Scan for the cell matching the given text and deliver its [x, y] coordinate at center. 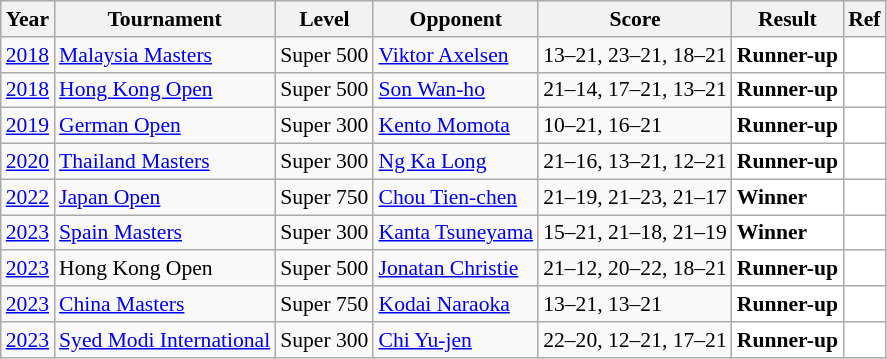
China Masters [164, 304]
Thailand Masters [164, 162]
13–21, 23–21, 18–21 [635, 55]
Chi Yu-jen [456, 340]
Result [788, 19]
Viktor Axelsen [456, 55]
2022 [28, 197]
Level [324, 19]
Spain Masters [164, 233]
Score [635, 19]
21–12, 20–22, 18–21 [635, 269]
21–19, 21–23, 21–17 [635, 197]
Kodai Naraoka [456, 304]
Tournament [164, 19]
Opponent [456, 19]
13–21, 13–21 [635, 304]
Malaysia Masters [164, 55]
Year [28, 19]
Ng Ka Long [456, 162]
2020 [28, 162]
Kanta Tsuneyama [456, 233]
Syed Modi International [164, 340]
German Open [164, 126]
22–20, 12–21, 17–21 [635, 340]
10–21, 16–21 [635, 126]
2019 [28, 126]
21–16, 13–21, 12–21 [635, 162]
Jonatan Christie [456, 269]
15–21, 21–18, 21–19 [635, 233]
21–14, 17–21, 13–21 [635, 90]
Ref [864, 19]
Japan Open [164, 197]
Son Wan-ho [456, 90]
Chou Tien-chen [456, 197]
Kento Momota [456, 126]
